From the cell containing the given text, extract its center point as [x, y] coordinate. 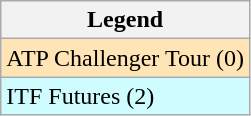
ATP Challenger Tour (0) [126, 58]
ITF Futures (2) [126, 96]
Legend [126, 20]
